From the cell containing the given text, extract its center point as [X, Y] coordinate. 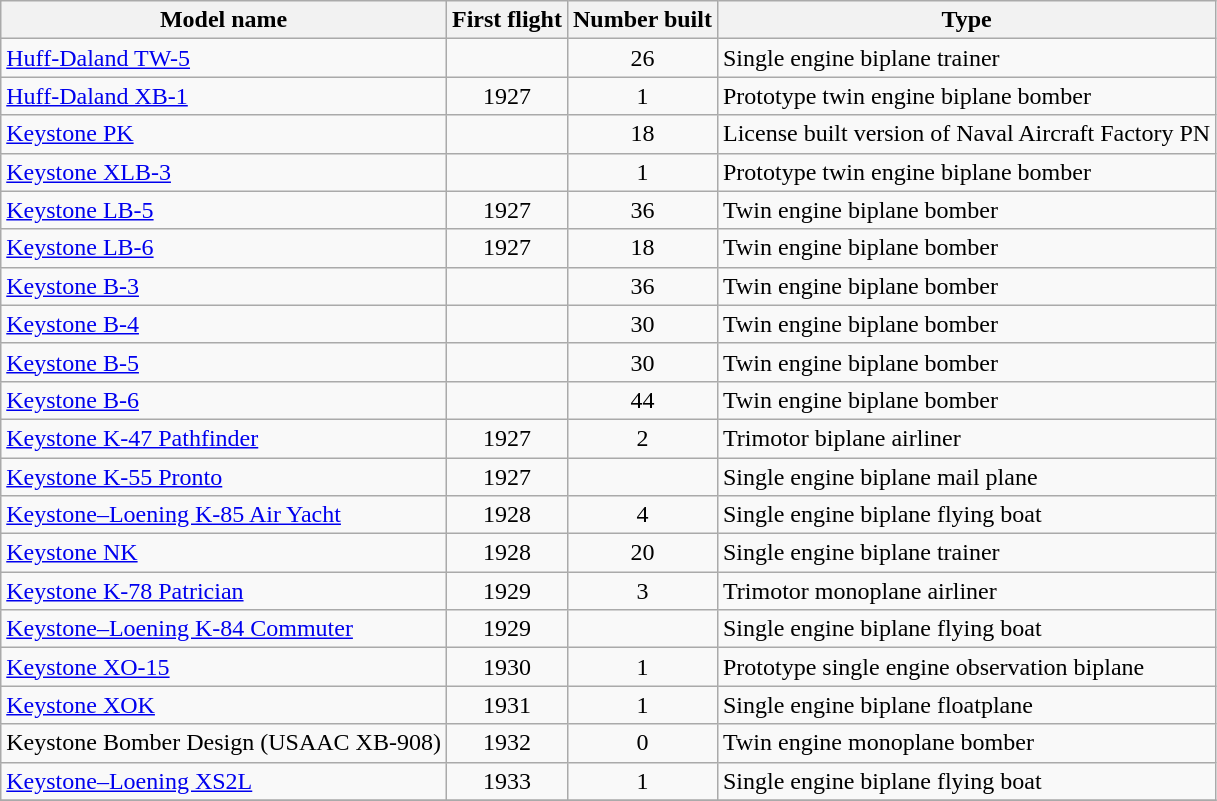
Keystone PK [224, 134]
Single engine biplane mail plane [966, 477]
0 [642, 743]
1932 [506, 743]
Single engine biplane floatplane [966, 705]
Keystone K-55 Pronto [224, 477]
Model name [224, 20]
Keystone–Loening K-85 Air Yacht [224, 515]
1930 [506, 667]
Keystone B-6 [224, 400]
Keystone B-3 [224, 286]
4 [642, 515]
Trimotor biplane airliner [966, 438]
Huff-Daland XB-1 [224, 96]
3 [642, 591]
Number built [642, 20]
Twin engine monoplane bomber [966, 743]
Prototype single engine observation biplane [966, 667]
20 [642, 553]
Keystone K-78 Patrician [224, 591]
1933 [506, 781]
Keystone K-47 Pathfinder [224, 438]
Keystone B-4 [224, 324]
Keystone B-5 [224, 362]
Keystone XO-15 [224, 667]
Keystone LB-5 [224, 210]
2 [642, 438]
Keystone–Loening XS2L [224, 781]
Keystone LB-6 [224, 248]
Keystone XOK [224, 705]
Keystone Bomber Design (USAAC XB-908) [224, 743]
Type [966, 20]
26 [642, 58]
Keystone XLB-3 [224, 172]
Keystone–Loening K-84 Commuter [224, 629]
1931 [506, 705]
Huff-Daland TW-5 [224, 58]
License built version of Naval Aircraft Factory PN [966, 134]
44 [642, 400]
Trimotor monoplane airliner [966, 591]
Keystone NK [224, 553]
First flight [506, 20]
